Detect which cell encompasses the target text, then output its (x, y) center coordinate. 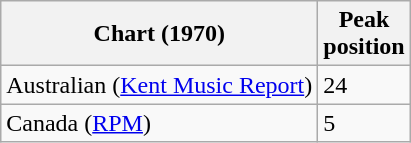
24 (364, 85)
5 (364, 123)
Chart (1970) (160, 34)
Australian (Kent Music Report) (160, 85)
Canada (RPM) (160, 123)
Peakposition (364, 34)
